Scan for the cell matching the given text and deliver its (x, y) coordinate at center. 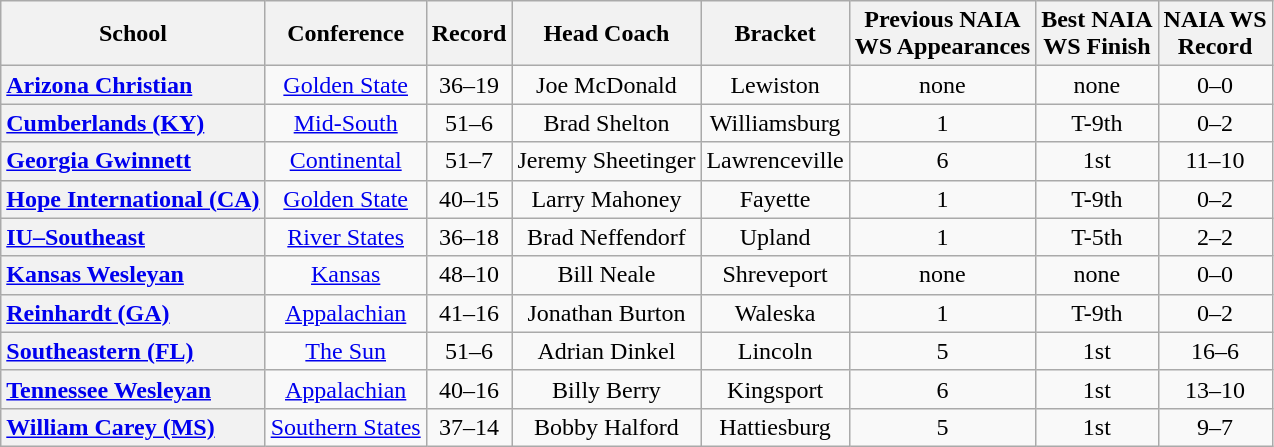
Previous NAIAWS Appearances (942, 34)
Reinhardt (GA) (133, 313)
Jeremy Sheetinger (606, 161)
T-5th (1097, 237)
Bracket (775, 34)
Mid-South (346, 123)
Best NAIAWS Finish (1097, 34)
36–18 (469, 237)
48–10 (469, 275)
Larry Mahoney (606, 199)
Hope International (CA) (133, 199)
Brad Neffendorf (606, 237)
2–2 (1215, 237)
Jonathan Burton (606, 313)
Lewiston (775, 85)
The Sun (346, 351)
41–16 (469, 313)
William Carey (MS) (133, 427)
Shreveport (775, 275)
Fayette (775, 199)
Southern States (346, 427)
13–10 (1215, 389)
40–15 (469, 199)
37–14 (469, 427)
Kansas Wesleyan (133, 275)
Continental (346, 161)
Georgia Gwinnett (133, 161)
9–7 (1215, 427)
Tennessee Wesleyan (133, 389)
IU–Southeast (133, 237)
Upland (775, 237)
Lawrenceville (775, 161)
Lincoln (775, 351)
Head Coach (606, 34)
36–19 (469, 85)
Waleska (775, 313)
Arizona Christian (133, 85)
Record (469, 34)
Adrian Dinkel (606, 351)
Williamsburg (775, 123)
River States (346, 237)
Hattiesburg (775, 427)
Conference (346, 34)
Southeastern (FL) (133, 351)
Bill Neale (606, 275)
Bobby Halford (606, 427)
40–16 (469, 389)
NAIA WSRecord (1215, 34)
Brad Shelton (606, 123)
11–10 (1215, 161)
School (133, 34)
Joe McDonald (606, 85)
Kansas (346, 275)
Cumberlands (KY) (133, 123)
Kingsport (775, 389)
Billy Berry (606, 389)
51–7 (469, 161)
16–6 (1215, 351)
